From the cell containing the given text, extract its center point as [x, y] coordinate. 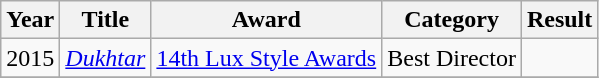
Dukhtar [106, 58]
Year [30, 20]
Best Director [452, 58]
Result [559, 20]
Award [266, 20]
2015 [30, 58]
Category [452, 20]
Title [106, 20]
14th Lux Style Awards [266, 58]
